Search for the cell housing the specified text and yield its [x, y] center coordinate. 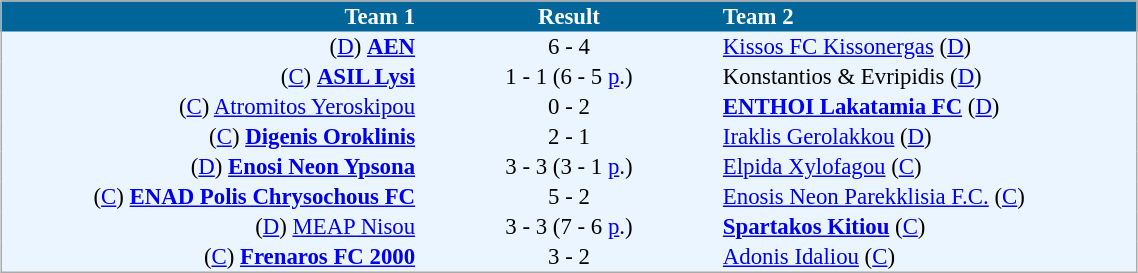
(C) Atromitos Yeroskipou [209, 107]
3 - 3 (7 - 6 p.) [570, 227]
3 - 3 (3 - 1 p.) [570, 167]
Enosis Neon Parekklisia F.C. (C) [929, 197]
(C) ENAD Polis Chrysochous FC [209, 197]
(C) Digenis Oroklinis [209, 137]
Adonis Idaliou (C) [929, 257]
(C) Frenaros FC 2000 [209, 257]
6 - 4 [570, 47]
Spartakos Kitiou (C) [929, 227]
1 - 1 (6 - 5 p.) [570, 77]
Konstantios & Evripidis (D) [929, 77]
Team 2 [929, 16]
3 - 2 [570, 257]
0 - 2 [570, 107]
Team 1 [209, 16]
ENTHOI Lakatamia FC (D) [929, 107]
(D) AEN [209, 47]
(C) ASIL Lysi [209, 77]
Kissos FC Kissonergas (D) [929, 47]
(D) Enosi Neon Ypsona [209, 167]
Elpida Xylofagou (C) [929, 167]
(D) MEAP Nisou [209, 227]
Iraklis Gerolakkou (D) [929, 137]
Result [570, 16]
5 - 2 [570, 197]
2 - 1 [570, 137]
